Search for the cell housing the specified text and yield its (X, Y) center coordinate. 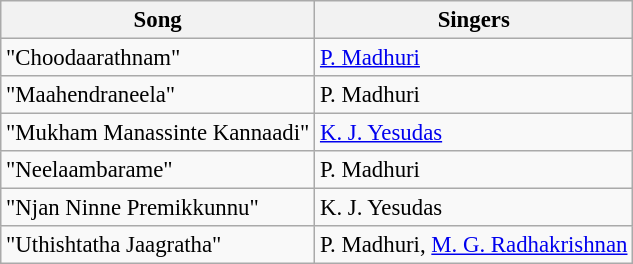
"Maahendraneela" (158, 95)
"Mukham Manassinte Kannaadi" (158, 133)
"Choodaarathnam" (158, 58)
"Uthishtatha Jaagratha" (158, 245)
Singers (474, 20)
Song (158, 20)
"Njan Ninne Premikkunnu" (158, 208)
P. Madhuri, M. G. Radhakrishnan (474, 245)
"Neelaambarame" (158, 170)
